For the text-containing cell, return its midpoint in [X, Y] coordinate format. 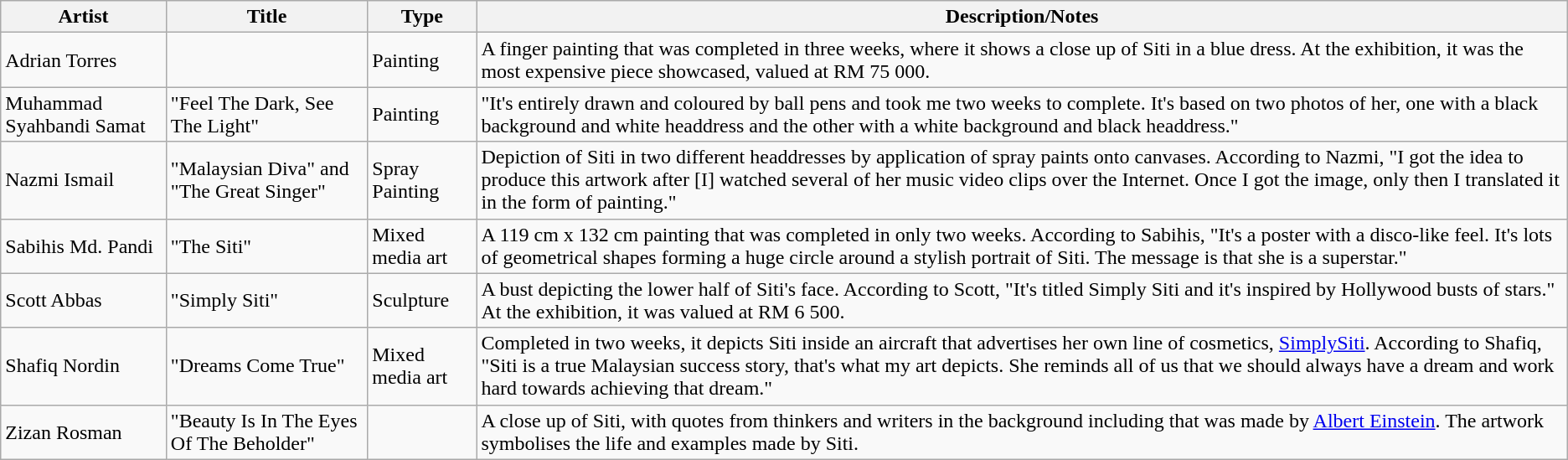
Sculpture [422, 300]
Shafiq Nordin [84, 366]
"Feel The Dark, See The Light" [266, 114]
Title [266, 17]
"Malaysian Diva" and "The Great Singer" [266, 180]
Zizan Rosman [84, 432]
Nazmi Ismail [84, 180]
Description/Notes [1022, 17]
"Beauty Is In The Eyes Of The Beholder" [266, 432]
Spray Painting [422, 180]
Artist [84, 17]
"Simply Siti" [266, 300]
"Dreams Come True" [266, 366]
Type [422, 17]
Sabihis Md. Pandi [84, 246]
"The Siti" [266, 246]
Muhammad Syahbandi Samat [84, 114]
Scott Abbas [84, 300]
Adrian Torres [84, 60]
